Scan for the cell matching the given text and deliver its (X, Y) coordinate at center. 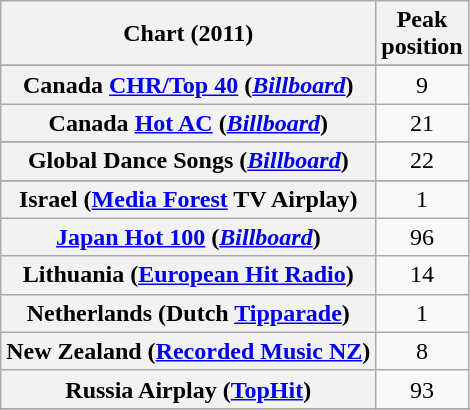
93 (422, 389)
Peakposition (422, 34)
Netherlands (Dutch Tipparade) (188, 313)
14 (422, 275)
Japan Hot 100 (Billboard) (188, 237)
Global Dance Songs (Billboard) (188, 161)
Canada Hot AC (Billboard) (188, 123)
Lithuania (European Hit Radio) (188, 275)
Israel (Media Forest TV Airplay) (188, 199)
New Zealand (Recorded Music NZ) (188, 351)
22 (422, 161)
Chart (2011) (188, 34)
96 (422, 237)
8 (422, 351)
21 (422, 123)
9 (422, 85)
Russia Airplay (TopHit) (188, 389)
Canada CHR/Top 40 (Billboard) (188, 85)
